Locate the cell with the specified text and output its (X, Y) center coordinate. 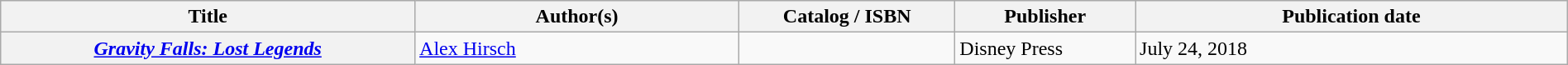
Title (208, 17)
Gravity Falls: Lost Legends (208, 48)
Catalog / ISBN (847, 17)
Publisher (1045, 17)
July 24, 2018 (1351, 48)
Publication date (1351, 17)
Alex Hirsch (577, 48)
Author(s) (577, 17)
Disney Press (1045, 48)
